Provide the (X, Y) coordinate of the cell's center where the given text is located.  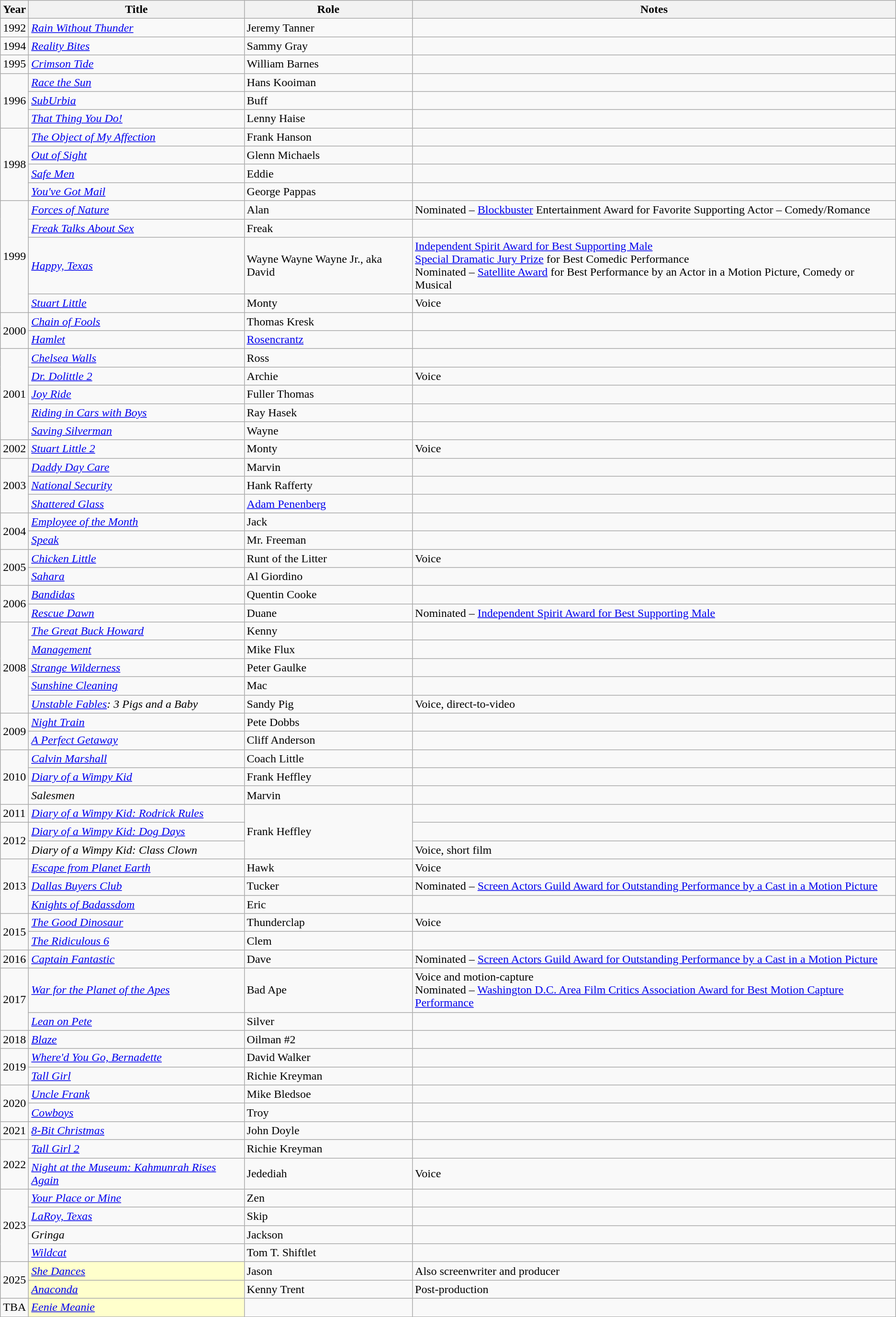
Cliff Anderson (328, 740)
2022 (14, 1164)
Crimson Tide (136, 64)
Duane (328, 613)
Kenny (328, 631)
Happy, Texas (136, 266)
Mike Flux (328, 649)
Cowboys (136, 1112)
Hamlet (136, 340)
John Doyle (328, 1130)
War for the Planet of the Apes (136, 990)
Strange Wilderness (136, 668)
Hawk (328, 868)
Buff (328, 100)
2003 (14, 485)
William Barnes (328, 64)
Salesmen (136, 795)
Kenny Trent (328, 1289)
Ross (328, 358)
She Dances (136, 1271)
Employee of the Month (136, 522)
1996 (14, 100)
2019 (14, 1067)
Jason (328, 1271)
2010 (14, 777)
Diary of a Wimpy Kid: Dog Days (136, 831)
Nominated – Blockbuster Entertainment Award for Favorite Supporting Actor – Comedy/Romance (654, 210)
Dr. Dolittle 2 (136, 376)
2016 (14, 959)
Captain Fantastic (136, 959)
Chicken Little (136, 558)
Out of Sight (136, 155)
2006 (14, 604)
Sunshine Cleaning (136, 686)
Eddie (328, 173)
Voice, short film (654, 849)
2018 (14, 1039)
Bad Ape (328, 990)
Mike Bledsoe (328, 1094)
2013 (14, 886)
Diary of a Wimpy Kid: Class Clown (136, 849)
Dallas Buyers Club (136, 886)
Sahara (136, 577)
8-Bit Christmas (136, 1130)
1998 (14, 164)
Daddy Day Care (136, 467)
2004 (14, 531)
Year (14, 10)
Alan (328, 210)
You've Got Mail (136, 191)
2000 (14, 331)
That Thing You Do! (136, 119)
2008 (14, 668)
2001 (14, 394)
Night Train (136, 722)
Jack (328, 522)
Bandidas (136, 595)
Troy (328, 1112)
Eric (328, 904)
Dave (328, 959)
2021 (14, 1130)
Al Giordino (328, 577)
Jackson (328, 1235)
2009 (14, 731)
Rescue Dawn (136, 613)
Pete Dobbs (328, 722)
Hank Rafferty (328, 485)
Role (328, 10)
TBA (14, 1307)
A Perfect Getaway (136, 740)
Skip (328, 1217)
2012 (14, 840)
Rosencrantz (328, 340)
Tucker (328, 886)
Tall Girl 2 (136, 1149)
Thomas Kresk (328, 322)
Calvin Marshall (136, 759)
Stuart Little (136, 303)
Voice and motion-captureNominated – Washington D.C. Area Film Critics Association Award for Best Motion Capture Performance (654, 990)
Zen (328, 1198)
Gringa (136, 1235)
Riding in Cars with Boys (136, 413)
The Object of My Affection (136, 137)
Post-production (654, 1289)
Voice, direct-to-video (654, 704)
Blaze (136, 1039)
Stuart Little 2 (136, 449)
National Security (136, 485)
Escape from Planet Earth (136, 868)
Sandy Pig (328, 704)
Also screenwriter and producer (654, 1271)
Notes (654, 10)
Reality Bites (136, 46)
Runt of the Litter (328, 558)
Shattered Glass (136, 503)
Quentin Cooke (328, 595)
Tall Girl (136, 1076)
Jeremy Tanner (328, 28)
2005 (14, 568)
Silver (328, 1021)
Where'd You Go, Bernadette (136, 1058)
Rain Without Thunder (136, 28)
Ray Hasek (328, 413)
2023 (14, 1226)
SubUrbia (136, 100)
Race the Sun (136, 82)
Eenie Meanie (136, 1307)
2011 (14, 813)
Saving Silverman (136, 431)
Hans Kooiman (328, 82)
Fuller Thomas (328, 394)
Unstable Fables: 3 Pigs and a Baby (136, 704)
1992 (14, 28)
Wildcat (136, 1253)
Clem (328, 941)
Knights of Badassdom (136, 904)
Freak (328, 228)
Frank Hanson (328, 137)
Peter Gaulke (328, 668)
Jedediah (328, 1173)
Night at the Museum: Kahmunrah Rises Again (136, 1173)
Thunderclap (328, 923)
Mr. Freeman (328, 540)
2025 (14, 1280)
Title (136, 10)
Wayne Wayne Wayne Jr., aka David (328, 266)
Chain of Fools (136, 322)
Wayne (328, 431)
The Good Dinosaur (136, 923)
Speak (136, 540)
George Pappas (328, 191)
The Ridiculous 6 (136, 941)
1994 (14, 46)
Diary of a Wimpy Kid (136, 777)
1999 (14, 257)
LaRoy, Texas (136, 1217)
1995 (14, 64)
Lean on Pete (136, 1021)
Lenny Haise (328, 119)
Oilman #2 (328, 1039)
Mac (328, 686)
Glenn Michaels (328, 155)
Uncle Frank (136, 1094)
Safe Men (136, 173)
Tom T. Shiftlet (328, 1253)
Forces of Nature (136, 210)
Coach Little (328, 759)
Diary of a Wimpy Kid: Rodrick Rules (136, 813)
2020 (14, 1103)
Nominated – Independent Spirit Award for Best Supporting Male (654, 613)
Freak Talks About Sex (136, 228)
2002 (14, 449)
Management (136, 649)
Anaconda (136, 1289)
Your Place or Mine (136, 1198)
Archie (328, 376)
Adam Penenberg (328, 503)
2015 (14, 932)
The Great Buck Howard (136, 631)
Chelsea Walls (136, 358)
David Walker (328, 1058)
Joy Ride (136, 394)
2017 (14, 999)
Sammy Gray (328, 46)
